Return [x, y] of the center of cell containing provided text 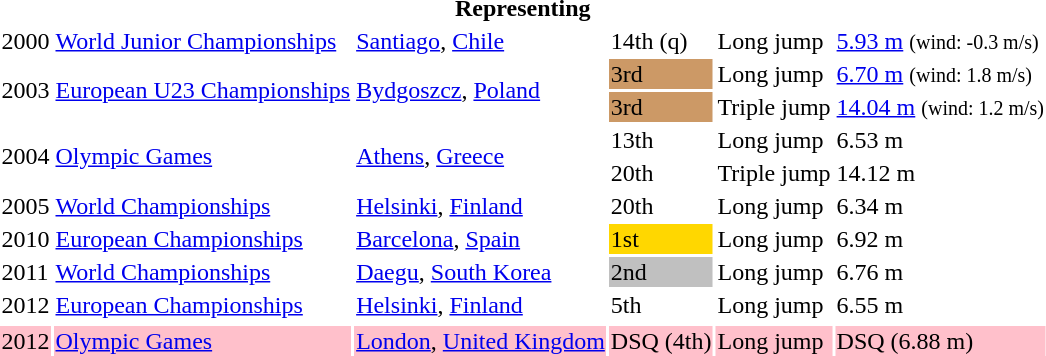
DSQ (6.88 m) [940, 341]
DSQ (4th) [661, 341]
2000 [26, 41]
6.70 m (wind: 1.8 m/s) [940, 74]
5.93 m (wind: -0.3 m/s) [940, 41]
2003 [26, 90]
Bydgoszcz, Poland [481, 90]
2nd [661, 272]
5th [661, 305]
6.53 m [940, 140]
13th [661, 140]
2010 [26, 239]
European U23 Championships [203, 90]
2011 [26, 272]
6.55 m [940, 305]
London, United Kingdom [481, 341]
14.04 m (wind: 1.2 m/s) [940, 107]
14th (q) [661, 41]
2005 [26, 206]
Daegu, South Korea [481, 272]
Athens, Greece [481, 156]
6.34 m [940, 206]
1st [661, 239]
6.92 m [940, 239]
World Junior Championships [203, 41]
2004 [26, 156]
Santiago, Chile [481, 41]
6.76 m [940, 272]
14.12 m [940, 173]
Barcelona, Spain [481, 239]
